Detect which cell encompasses the target text, then output its [X, Y] center coordinate. 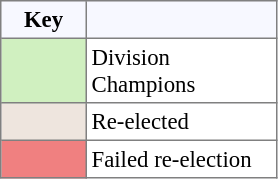
Division Champions [181, 70]
Re-elected [181, 122]
Key [44, 20]
Failed re-election [181, 159]
